Provide the [x, y] coordinate of the cell's center where the given text is located.  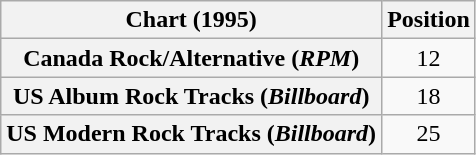
Chart (1995) [192, 20]
US Modern Rock Tracks (Billboard) [192, 134]
18 [429, 96]
Position [429, 20]
25 [429, 134]
12 [429, 58]
Canada Rock/Alternative (RPM) [192, 58]
US Album Rock Tracks (Billboard) [192, 96]
